Scan for the cell matching the given text and deliver its [x, y] coordinate at center. 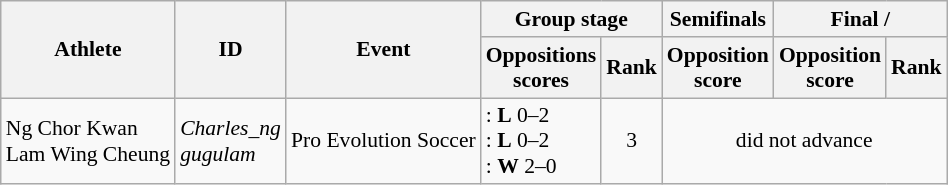
Group stage [572, 19]
Charles_nggugulam [230, 142]
Athlete [88, 50]
3 [632, 142]
Oppositions scores [542, 68]
Ng Chor KwanLam Wing Cheung [88, 142]
did not advance [804, 142]
Event [384, 50]
: L 0–2: L 0–2: W 2–0 [542, 142]
ID [230, 50]
Final / [860, 19]
Pro Evolution Soccer [384, 142]
Semifinals [718, 19]
